Identify which cell holds the provided text, then report its (x, y) central coordinate. 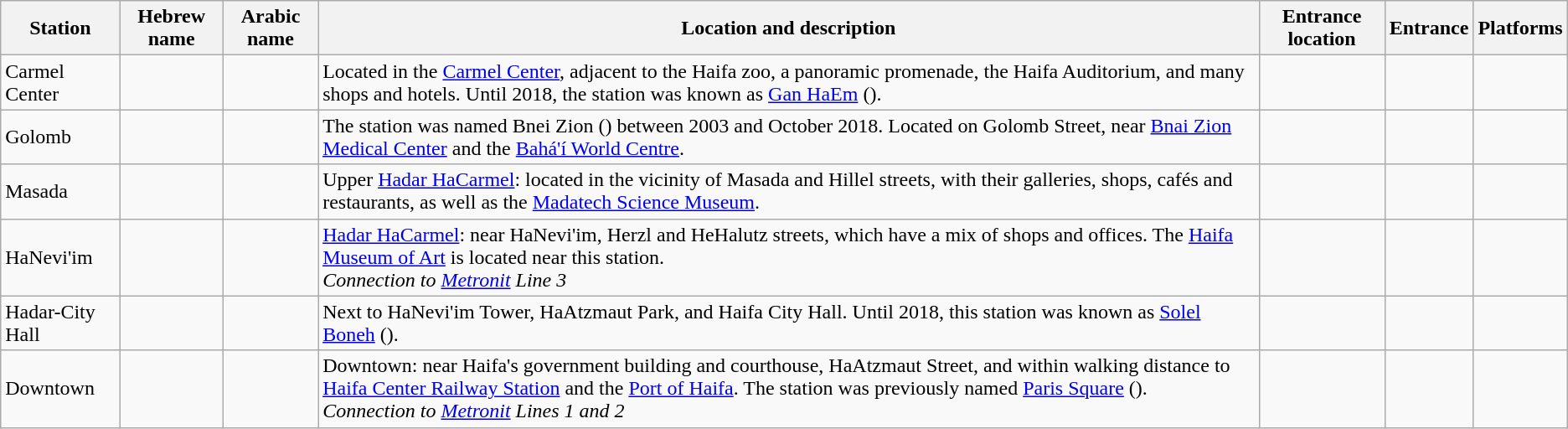
Arabic name (270, 28)
Location and description (789, 28)
Next to HaNevi'im Tower, HaAtzmaut Park, and Haifa City Hall. Until 2018, this station was known as Solel Boneh (). (789, 323)
HaNevi'im (60, 257)
Masada (60, 191)
Station (60, 28)
Hadar-City Hall (60, 323)
Carmel Center (60, 82)
Entrance location (1322, 28)
Entrance (1429, 28)
Golomb (60, 137)
Hebrew name (171, 28)
Downtown (60, 389)
Platforms (1520, 28)
